Provide the [x, y] coordinate of the cell's center where the given text is located.  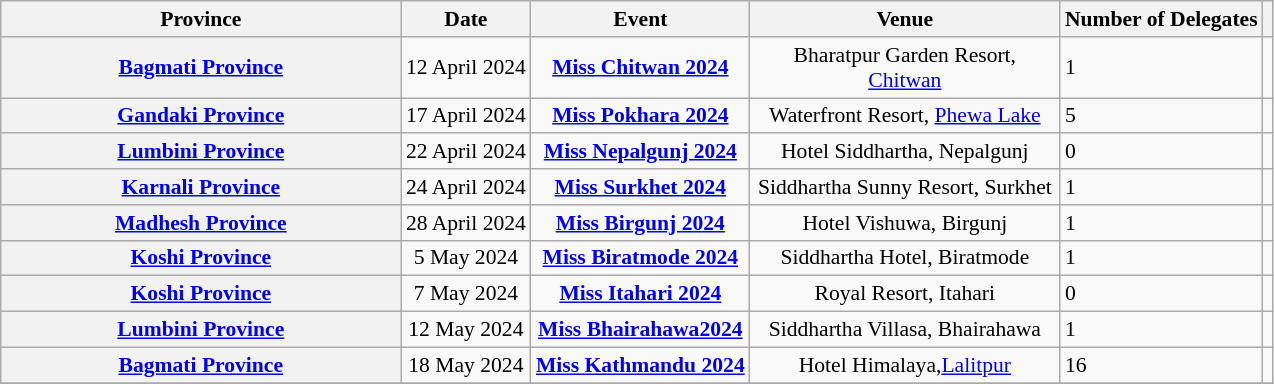
Bharatpur Garden Resort, Chitwan [905, 68]
Gandaki Province [201, 116]
Event [640, 19]
Miss Surkhet 2024 [640, 187]
Siddhartha Villasa, Bhairahawa [905, 330]
17 April 2024 [466, 116]
Miss Birgunj 2024 [640, 223]
Siddhartha Hotel, Biratmode [905, 258]
Siddhartha Sunny Resort, Surkhet [905, 187]
Madhesh Province [201, 223]
Miss Kathmandu 2024 [640, 365]
24 April 2024 [466, 187]
12 April 2024 [466, 68]
Royal Resort, Itahari [905, 294]
22 April 2024 [466, 152]
Hotel Siddhartha, Nepalgunj [905, 152]
Miss Biratmode 2024 [640, 258]
Hotel Vishuwa, Birgunj [905, 223]
Province [201, 19]
18 May 2024 [466, 365]
5 [1162, 116]
Miss Nepalgunj 2024 [640, 152]
Miss Chitwan 2024 [640, 68]
Karnali Province [201, 187]
28 April 2024 [466, 223]
5 May 2024 [466, 258]
7 May 2024 [466, 294]
Date [466, 19]
Number of Delegates [1162, 19]
12 May 2024 [466, 330]
Miss Pokhara 2024 [640, 116]
16 [1162, 365]
Miss Itahari 2024 [640, 294]
Waterfront Resort, Phewa Lake [905, 116]
Miss Bhairahawa2024 [640, 330]
Hotel Himalaya,Lalitpur [905, 365]
Venue [905, 19]
